Locate the cell with the specified text and output its [X, Y] center coordinate. 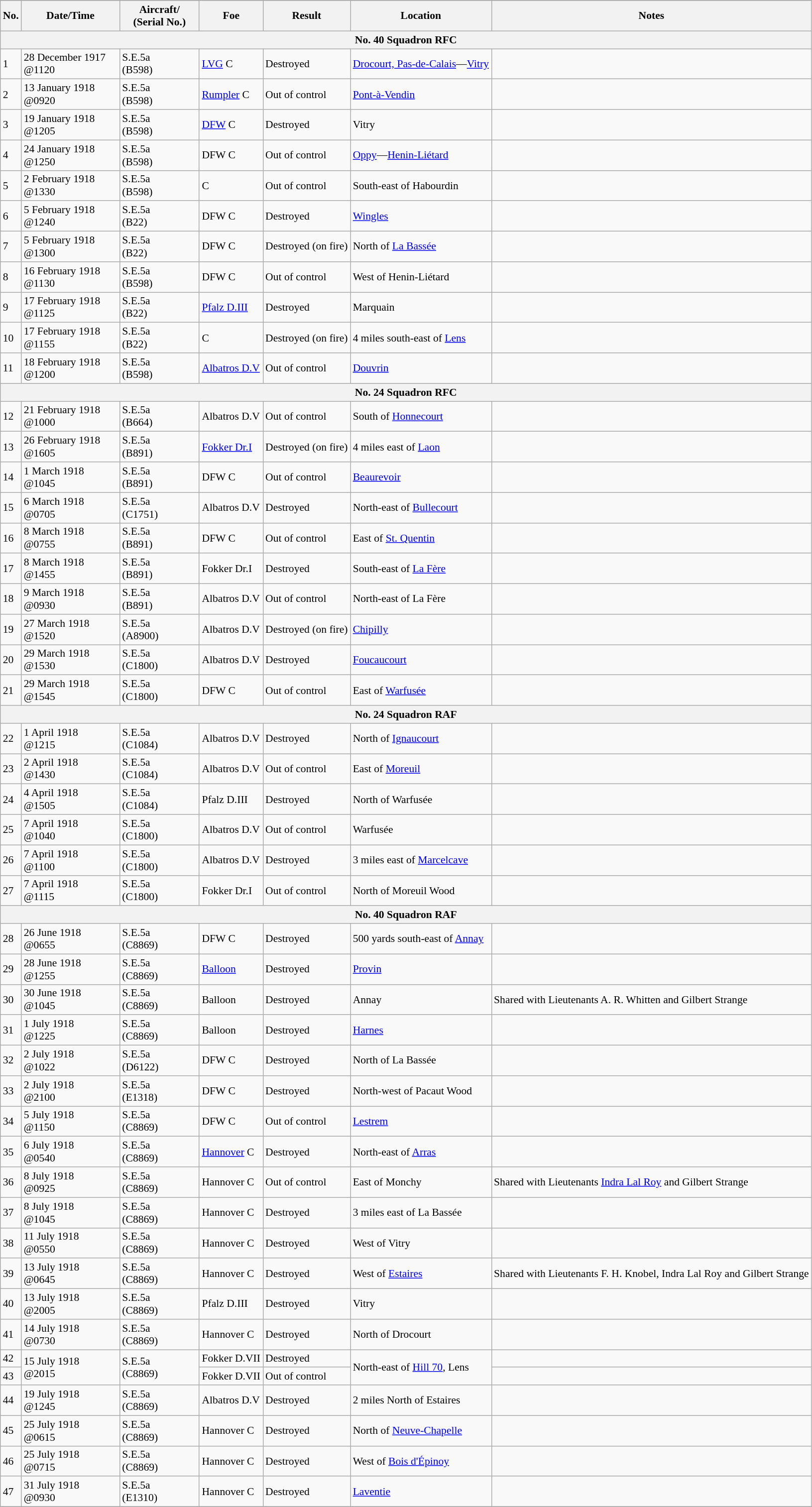
9 [11, 308]
S.E.5a(A8900) [159, 629]
S.E.5a(B664) [159, 416]
7 [11, 247]
Douvrin [421, 368]
2 [11, 95]
41 [11, 1334]
25 July 1918@0715 [71, 1461]
West of Vitry [421, 1243]
5 [11, 185]
Marquain [421, 308]
Warfusée [421, 829]
40 [11, 1304]
8 July 1918@0925 [71, 1182]
South of Honnecourt [421, 416]
7 April 1918@1040 [71, 829]
17 [11, 569]
14 [11, 477]
No. 40 Squadron RAF [406, 915]
19 July 1918@1245 [71, 1400]
Shared with Lieutenants F. H. Knobel, Indra Lal Roy and Gilbert Strange [651, 1274]
5 July 1918@1150 [71, 1121]
No. 40 Squadron RFC [406, 40]
6 July 1918@0540 [71, 1152]
16 February 1918@1130 [71, 277]
28 December 1917@1120 [71, 64]
1 March 1918@1045 [71, 477]
27 March 1918@1520 [71, 629]
West of Estaires [421, 1274]
16 [11, 538]
Harnes [421, 1031]
Drocourt, Pas-de-Calais—Vitry [421, 64]
28 [11, 939]
Foucaucourt [421, 660]
Aircraft/(Serial No.) [159, 16]
14 July 1918@0730 [71, 1334]
38 [11, 1243]
31 [11, 1031]
26 [11, 860]
30 June 1918@1045 [71, 1000]
30 [11, 1000]
11 July 1918@0550 [71, 1243]
29 March 1918@1545 [71, 690]
18 February 1918@1200 [71, 368]
24 January 1918@1250 [71, 155]
2 April 1918@1430 [71, 769]
19 January 1918@1205 [71, 124]
4 [11, 155]
34 [11, 1121]
Shared with Lieutenants A. R. Whitten and Gilbert Strange [651, 1000]
2 July 1918@1022 [71, 1060]
Foe [231, 16]
8 March 1918@1455 [71, 569]
24 [11, 800]
No. 24 Squadron RAF [406, 714]
North-east of La Fère [421, 599]
21 February 1918@1000 [71, 416]
3 miles east of Marcelcave [421, 860]
23 [11, 769]
Wingles [421, 216]
Laventie [421, 1492]
East of St. Quentin [421, 538]
43 [11, 1377]
Date/Time [71, 16]
29 March 1918@1530 [71, 660]
Rumpler C [231, 95]
46 [11, 1461]
Annay [421, 1000]
2 July 1918@2100 [71, 1091]
32 [11, 1060]
South-east of La Fère [421, 569]
North-east of Arras [421, 1152]
4 April 1918@1505 [71, 800]
East of Warfusée [421, 690]
S.E.5a(E1310) [159, 1492]
East of Monchy [421, 1182]
S.E.5a(D6122) [159, 1060]
North of Warfusée [421, 800]
25 July 1918@0615 [71, 1431]
Chipilly [421, 629]
7 April 1918@1115 [71, 890]
28 June 1918@1255 [71, 969]
North of Neuve-Chapelle [421, 1431]
22 [11, 739]
11 [11, 368]
Pont-à-Vendin [421, 95]
25 [11, 829]
42 [11, 1359]
2 miles North of Estaires [421, 1400]
East of Moreuil [421, 769]
3 miles east of La Bassée [421, 1213]
LVG C [231, 64]
Provin [421, 969]
20 [11, 660]
Beaurevoir [421, 477]
No. 24 Squadron RFC [406, 392]
13 July 1918@0645 [71, 1274]
5 February 1918@1300 [71, 247]
4 miles east of Laon [421, 447]
29 [11, 969]
5 February 1918@1240 [71, 216]
Shared with Lieutenants Indra Lal Roy and Gilbert Strange [651, 1182]
North of Moreuil Wood [421, 890]
2 February 1918@1330 [71, 185]
4 miles south-east of Lens [421, 338]
44 [11, 1400]
10 [11, 338]
South-east of Habourdin [421, 185]
27 [11, 890]
26 February 1918@1605 [71, 447]
15 [11, 508]
1 [11, 64]
North-west of Pacaut Wood [421, 1091]
1 April 1918@1215 [71, 739]
47 [11, 1492]
35 [11, 1152]
45 [11, 1431]
North-east of Hill 70, Lens [421, 1367]
Location [421, 16]
37 [11, 1213]
8 [11, 277]
500 yards south-east of Annay [421, 939]
36 [11, 1182]
7 April 1918@1100 [71, 860]
S.E.5a(C1751) [159, 508]
S.E.5a(E1318) [159, 1091]
18 [11, 599]
33 [11, 1091]
3 [11, 124]
Lestrem [421, 1121]
1 July 1918@1225 [71, 1031]
6 March 1918@0705 [71, 508]
19 [11, 629]
13 [11, 447]
West of Bois d'Épinoy [421, 1461]
Oppy—Henin-Liétard [421, 155]
13 July 1918@2005 [71, 1304]
Notes [651, 16]
North of Ignaucourt [421, 739]
12 [11, 416]
15 July 1918@2015 [71, 1367]
17 February 1918@1125 [71, 308]
17 February 1918@1155 [71, 338]
Result [307, 16]
13 January 1918@0920 [71, 95]
6 [11, 216]
31 July 1918@0930 [71, 1492]
8 March 1918@0755 [71, 538]
West of Henin-Liétard [421, 277]
No. [11, 16]
26 June 1918@0655 [71, 939]
9 March 1918@0930 [71, 599]
39 [11, 1274]
North of Drocourt [421, 1334]
8 July 1918@1045 [71, 1213]
North-east of Bullecourt [421, 508]
21 [11, 690]
